Pinpoint the cell where the given text exists, returning its (x, y) midpoint coordinate. 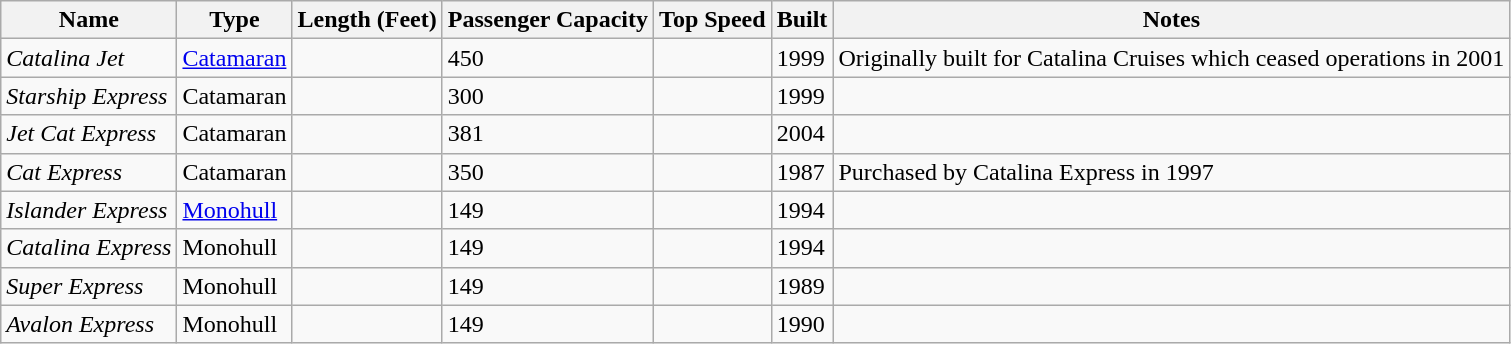
Type (234, 20)
450 (548, 58)
Starship Express (89, 96)
Catalina Express (89, 248)
Built (802, 20)
1990 (802, 324)
300 (548, 96)
Catalina Jet (89, 58)
Super Express (89, 286)
Name (89, 20)
Top Speed (713, 20)
350 (548, 172)
1987 (802, 172)
Jet Cat Express (89, 134)
Length (Feet) (367, 20)
2004 (802, 134)
Purchased by Catalina Express in 1997 (1172, 172)
Passenger Capacity (548, 20)
Originally built for Catalina Cruises which ceased operations in 2001 (1172, 58)
381 (548, 134)
Notes (1172, 20)
Islander Express (89, 210)
Cat Express (89, 172)
Avalon Express (89, 324)
1989 (802, 286)
